Output the [X, Y] coordinate of the center of the cell containing the given text.  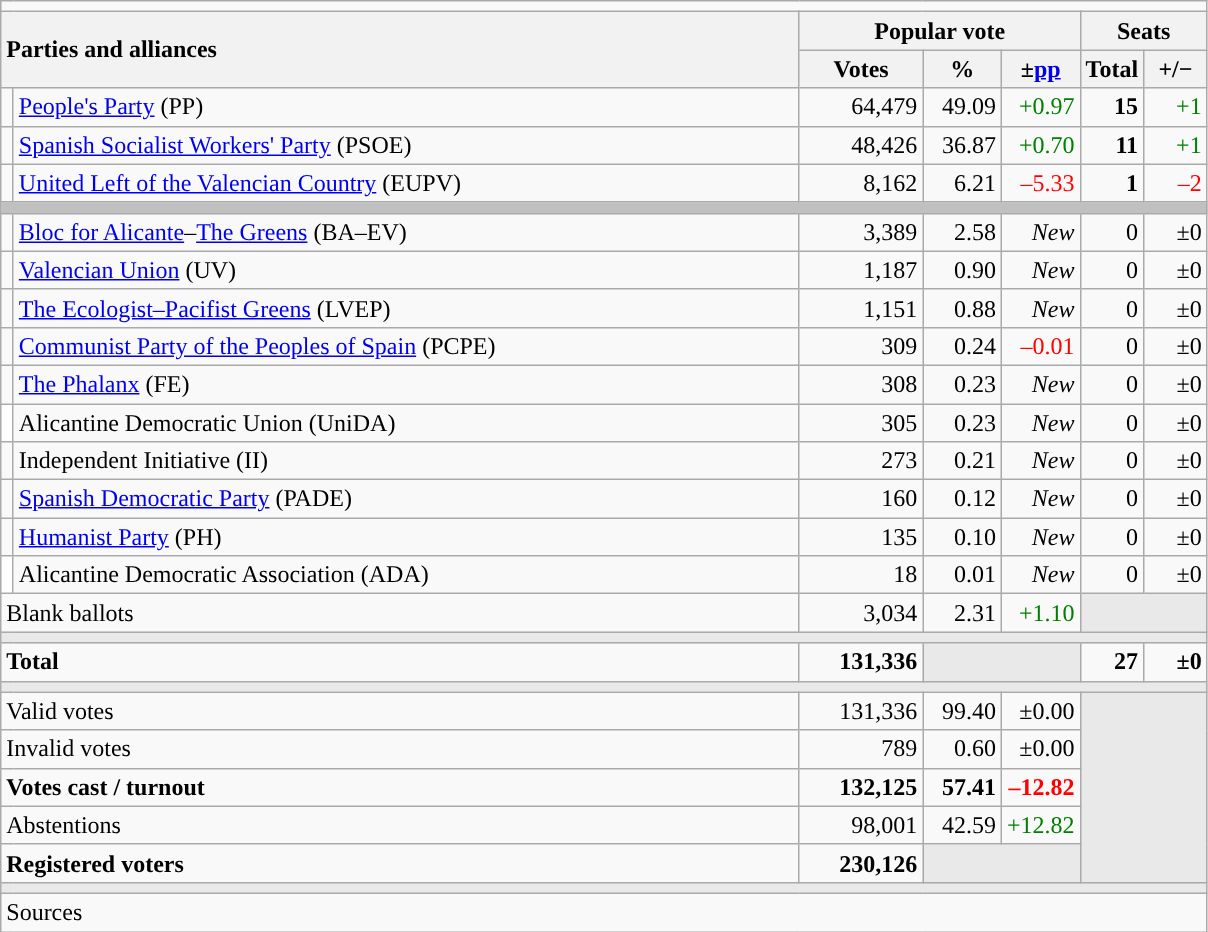
0.88 [962, 308]
99.40 [962, 711]
2.31 [962, 613]
Popular vote [940, 31]
49.09 [962, 107]
% [962, 69]
1,187 [861, 270]
Alicantine Democratic Association (ADA) [406, 575]
–12.82 [1040, 787]
11 [1112, 145]
36.87 [962, 145]
Valid votes [400, 711]
135 [861, 537]
Valencian Union (UV) [406, 270]
3,389 [861, 232]
6.21 [962, 183]
308 [861, 384]
Communist Party of the Peoples of Spain (PCPE) [406, 346]
2.58 [962, 232]
Registered voters [400, 863]
98,001 [861, 825]
0.12 [962, 499]
305 [861, 423]
Humanist Party (PH) [406, 537]
–5.33 [1040, 183]
42.59 [962, 825]
+0.97 [1040, 107]
0.90 [962, 270]
0.21 [962, 461]
8,162 [861, 183]
309 [861, 346]
Sources [604, 912]
Parties and alliances [400, 50]
1 [1112, 183]
273 [861, 461]
United Left of the Valencian Country (EUPV) [406, 183]
+12.82 [1040, 825]
789 [861, 749]
64,479 [861, 107]
3,034 [861, 613]
Spanish Socialist Workers' Party (PSOE) [406, 145]
The Ecologist–Pacifist Greens (LVEP) [406, 308]
Abstentions [400, 825]
18 [861, 575]
–2 [1176, 183]
Independent Initiative (II) [406, 461]
0.60 [962, 749]
27 [1112, 662]
0.10 [962, 537]
+1.10 [1040, 613]
230,126 [861, 863]
Blank ballots [400, 613]
±pp [1040, 69]
Votes [861, 69]
15 [1112, 107]
0.24 [962, 346]
Invalid votes [400, 749]
Alicantine Democratic Union (UniDA) [406, 423]
0.01 [962, 575]
The Phalanx (FE) [406, 384]
132,125 [861, 787]
+/− [1176, 69]
160 [861, 499]
+0.70 [1040, 145]
People's Party (PP) [406, 107]
48,426 [861, 145]
Bloc for Alicante–The Greens (BA–EV) [406, 232]
Seats [1144, 31]
–0.01 [1040, 346]
1,151 [861, 308]
57.41 [962, 787]
Spanish Democratic Party (PADE) [406, 499]
Votes cast / turnout [400, 787]
